Search for the cell housing the specified text and yield its [X, Y] center coordinate. 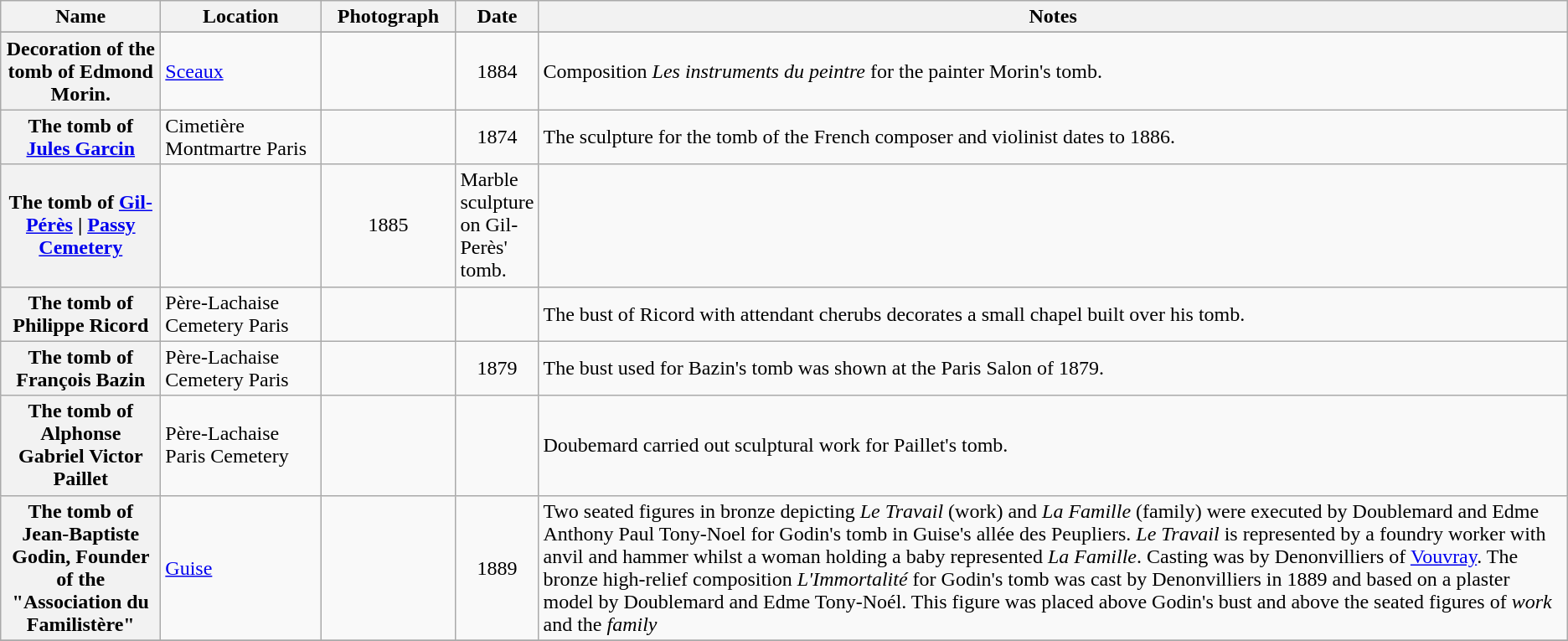
The bust used for Bazin's tomb was shown at the Paris Salon of 1879. [1053, 369]
Cimetière Montmartre Paris [241, 137]
The tomb of Jules Garcin [80, 137]
The bust of Ricord with attendant cherubs decorates a small chapel built over his tomb. [1053, 313]
Sceaux [241, 71]
Guise [241, 568]
Notes [1053, 17]
Père-Lachaise Paris Cemetery [241, 446]
Composition Les instruments du peintre for the painter Morin's tomb. [1053, 71]
1885 [389, 225]
The tomb of Jean-Baptiste Godin, Founder of the "Association du Familistère" [80, 568]
1879 [498, 369]
Doubemard carried out sculptural work for Paillet's tomb. [1053, 446]
The tomb of François Bazin [80, 369]
The tomb of Alphonse Gabriel Victor Paillet [80, 446]
Decoration of the tomb of Edmond Morin. [80, 71]
1874 [498, 137]
The tomb of Gil-Pérès | Passy Cemetery [80, 225]
Date [498, 17]
1884 [498, 71]
The tomb of Philippe Ricord [80, 313]
The sculpture for the tomb of the French composer and violinist dates to 1886. [1053, 137]
Marble sculpture on Gil-Perès' tomb. [498, 225]
1889 [498, 568]
Location [241, 17]
Photograph [389, 17]
Name [80, 17]
